Capture the cell that displays the provided text and extract its (X, Y) central coordinate. 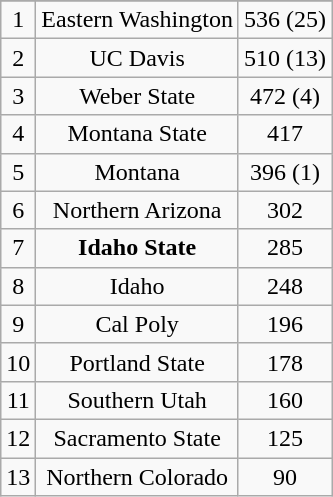
Northern Colorado (138, 477)
Weber State (138, 96)
Idaho (138, 286)
248 (284, 286)
13 (18, 477)
Sacramento State (138, 438)
5 (18, 172)
285 (284, 248)
125 (284, 438)
417 (284, 134)
4 (18, 134)
396 (1) (284, 172)
Northern Arizona (138, 210)
12 (18, 438)
Cal Poly (138, 324)
Montana (138, 172)
160 (284, 400)
Montana State (138, 134)
Idaho State (138, 248)
Portland State (138, 362)
10 (18, 362)
3 (18, 96)
178 (284, 362)
536 (25) (284, 20)
Southern Utah (138, 400)
9 (18, 324)
UC Davis (138, 58)
7 (18, 248)
Eastern Washington (138, 20)
196 (284, 324)
11 (18, 400)
2 (18, 58)
8 (18, 286)
472 (4) (284, 96)
6 (18, 210)
90 (284, 477)
302 (284, 210)
510 (13) (284, 58)
1 (18, 20)
